Pinpoint the cell where the given text exists, returning its (X, Y) midpoint coordinate. 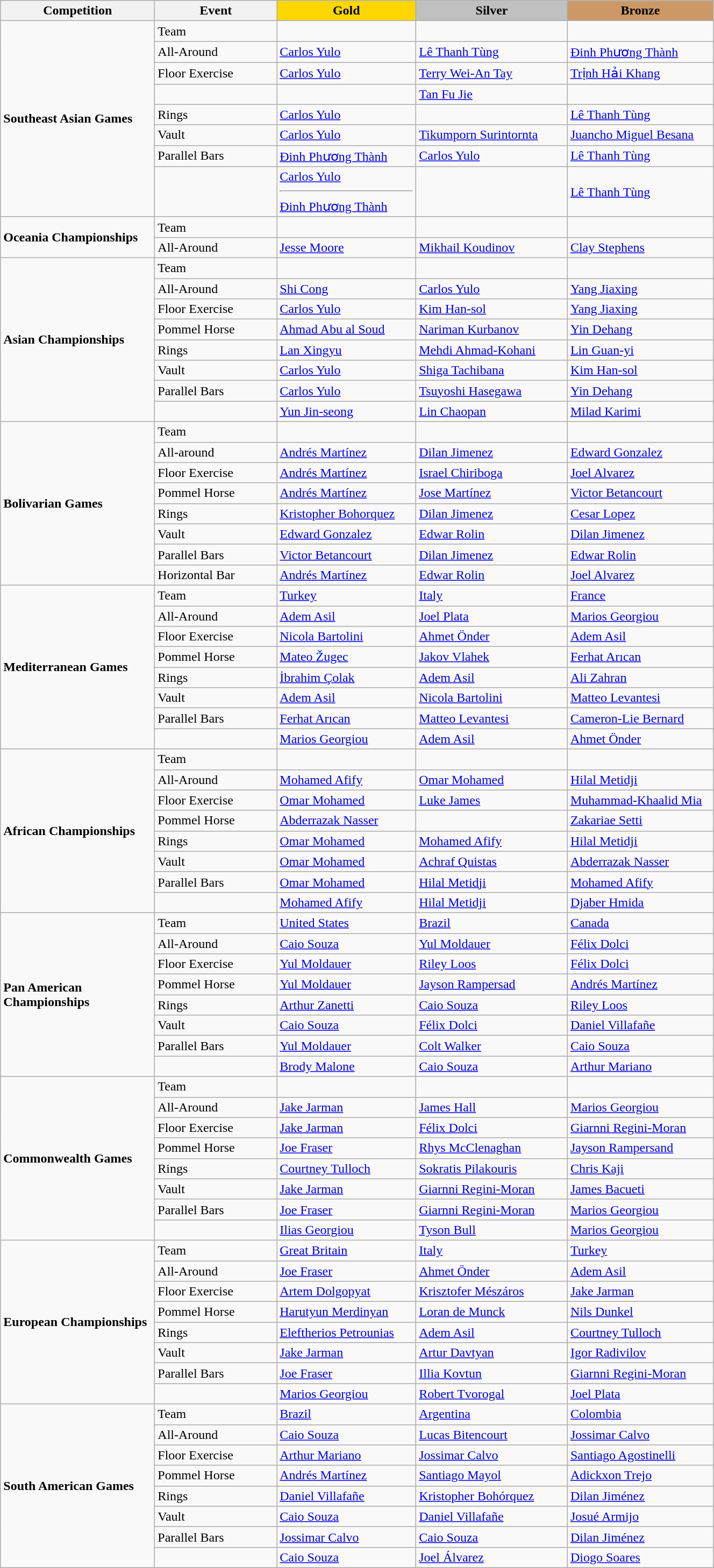
Josué Armijo (640, 1516)
Jakov Vlahek (492, 657)
Ilias Georgiou (346, 1230)
South American Games (77, 1486)
Krisztofer Mészáros (492, 1292)
Igor Radivilov (640, 1353)
France (640, 595)
Eleftherios Petrounias (346, 1332)
Horizontal Bar (216, 575)
Nariman Kurbanov (492, 330)
Arthur Zanetti (346, 1005)
Tan Fu Jie (492, 94)
Mikhail Koudinov (492, 247)
Tyson Bull (492, 1230)
Competition (77, 11)
Djaber Hmida (640, 902)
Trịnh Hải Khang (640, 73)
Mateo Žugec (346, 657)
James Hall (492, 1107)
Cesar Lopez (640, 514)
Silver (492, 11)
Shiga Tachibana (492, 370)
Robert Tvorogal (492, 1394)
Zakariae Setti (640, 821)
Lin Guan-yi (640, 350)
Bolivarian Games (77, 503)
Milad Karimi (640, 411)
Lan Xingyu (346, 350)
Ahmad Abu al Soud (346, 330)
All-around (216, 452)
Achraf Quistas (492, 861)
Argentina (492, 1414)
Kristopher Bohórquez (492, 1496)
Mehdi Ahmad-Kohani (492, 350)
Harutyun Merdinyan (346, 1312)
Great Britain (346, 1250)
Joel Álvarez (492, 1557)
Canada (640, 923)
Jesse Moore (346, 247)
Yun Jin-seong (346, 411)
United States (346, 923)
Nils Dunkel (640, 1312)
Kristopher Bohorquez (346, 514)
Luke James (492, 800)
Terry Wei-An Tay (492, 73)
Diogo Soares (640, 1557)
Israel Chiriboga (492, 473)
Jose Martínez (492, 493)
Mediterranean Games (77, 667)
Adickxon Trejo (640, 1476)
Sokratis Pilakouris (492, 1168)
Tsuyoshi Hasegawa (492, 391)
Santiago Mayol (492, 1476)
Cameron-Lie Bernard (640, 718)
Clay Stephens (640, 247)
Artur Davtyan (492, 1353)
European Championships (77, 1322)
Jayson Rampersad (492, 985)
Lin Chaopan (492, 411)
Colombia (640, 1414)
Illia Kovtun (492, 1373)
Lucas Bitencourt (492, 1435)
Artem Dolgopyat (346, 1292)
Rhys McClenaghan (492, 1148)
James Bacueti (640, 1189)
İbrahim Çolak (346, 678)
Oceania Championships (77, 237)
Chris Kaji (640, 1168)
Muhammad-Khaalid Mia (640, 800)
Brody Malone (346, 1066)
Tikumporn Surintornta (492, 135)
Bronze (640, 11)
Gold (346, 11)
Southeast Asian Games (77, 119)
Event (216, 11)
Carlos Yulo Đinh Phương Thành (346, 192)
Juancho Miguel Besana (640, 135)
African Championships (77, 831)
Pan American Championships (77, 994)
Ali Zahran (640, 678)
Asian Championships (77, 339)
Loran de Munck (492, 1312)
Commonwealth Games (77, 1158)
Jayson Rampersand (640, 1148)
Santiago Agostinelli (640, 1455)
Shi Cong (346, 289)
Colt Walker (492, 1046)
